Search for the cell housing the specified text and yield its [x, y] center coordinate. 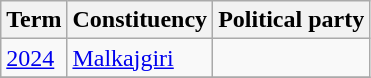
Political party [292, 20]
Constituency [140, 20]
Malkajgiri [140, 58]
2024 [34, 58]
Term [34, 20]
